Output the (x, y) coordinate of the center of the cell containing the given text.  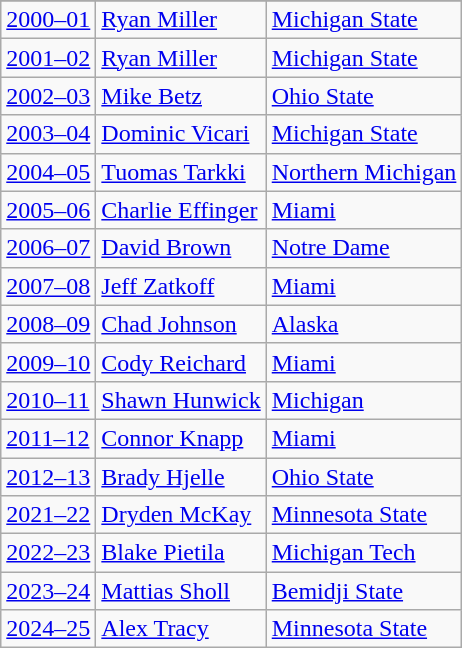
2002–03 (48, 96)
Northern Michigan (364, 172)
2003–04 (48, 134)
Dominic Vicari (181, 134)
Mattias Sholl (181, 591)
2004–05 (48, 172)
Shawn Hunwick (181, 400)
David Brown (181, 248)
Michigan Tech (364, 553)
Notre Dame (364, 248)
2023–24 (48, 591)
Michigan (364, 400)
Dryden McKay (181, 515)
Tuomas Tarkki (181, 172)
2024–25 (48, 629)
2006–07 (48, 248)
Mike Betz (181, 96)
Alex Tracy (181, 629)
Brady Hjelle (181, 477)
Cody Reichard (181, 362)
2001–02 (48, 58)
2010–11 (48, 400)
Blake Pietila (181, 553)
Connor Knapp (181, 438)
2007–08 (48, 286)
2022–23 (48, 553)
2012–13 (48, 477)
Jeff Zatkoff (181, 286)
Chad Johnson (181, 324)
Bemidji State (364, 591)
2000–01 (48, 20)
2021–22 (48, 515)
2009–10 (48, 362)
Alaska (364, 324)
2005–06 (48, 210)
2008–09 (48, 324)
2011–12 (48, 438)
Charlie Effinger (181, 210)
